Output the (X, Y) coordinate of the center of the cell containing the given text.  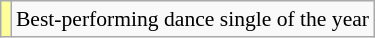
Best-performing dance single of the year (192, 19)
